Pinpoint the cell where the given text exists, returning its (X, Y) midpoint coordinate. 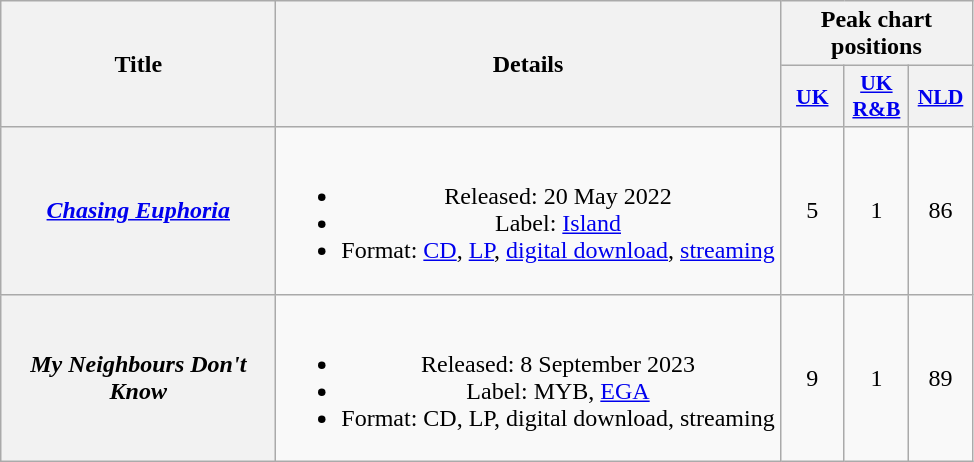
Details (528, 64)
Peak chart positions (876, 34)
9 (812, 378)
5 (812, 210)
Released: 20 May 2022Label: IslandFormat: CD, LP, digital download, streaming (528, 210)
89 (940, 378)
86 (940, 210)
UK R&B (876, 96)
NLD (940, 96)
UK (812, 96)
Released: 8 September 2023Label: MYB, EGAFormat: CD, LP, digital download, streaming (528, 378)
My Neighbours Don't Know (138, 378)
Title (138, 64)
Chasing Euphoria (138, 210)
